Output the [x, y] coordinate of the center of the cell containing the given text.  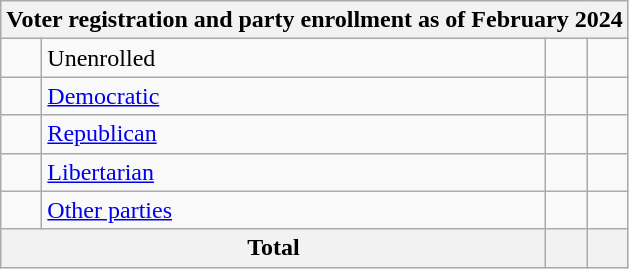
Unenrolled [294, 58]
Total [274, 248]
Libertarian [294, 172]
Voter registration and party enrollment as of February 2024 [314, 20]
Democratic [294, 96]
Other parties [294, 210]
Republican [294, 134]
